Scan for the cell matching the given text and deliver its (x, y) coordinate at center. 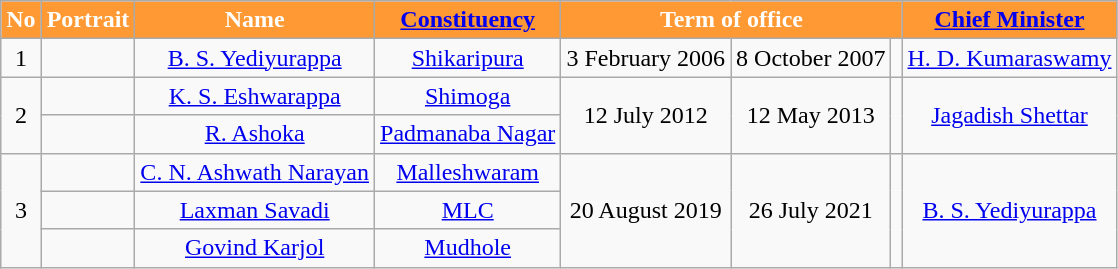
12 May 2013 (811, 115)
26 July 2021 (811, 210)
Jagadish Shettar (1010, 115)
R. Ashoka (255, 134)
Malleshwaram (468, 172)
K. S. Eshwarappa (255, 96)
MLC (468, 210)
Padmanaba Nagar (468, 134)
Govind Karjol (255, 248)
Shimoga (468, 96)
Term of office (732, 20)
12 July 2012 (646, 115)
8 October 2007 (811, 58)
Portrait (88, 20)
1 (21, 58)
3 February 2006 (646, 58)
No (21, 20)
Constituency (468, 20)
Laxman Savadi (255, 210)
H. D. Kumaraswamy (1010, 58)
Mudhole (468, 248)
C. N. Ashwath Narayan (255, 172)
Name (255, 20)
Shikaripura (468, 58)
20 August 2019 (646, 210)
3 (21, 210)
Chief Minister (1010, 20)
2 (21, 115)
